Identify which cell holds the provided text, then report its (X, Y) central coordinate. 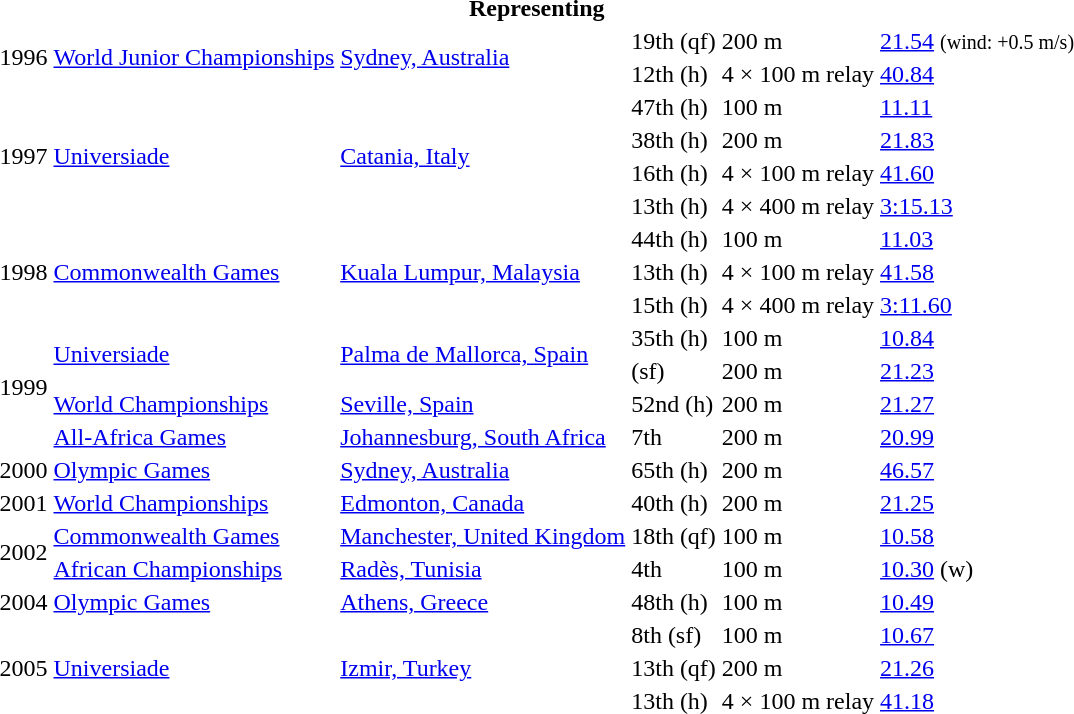
Seville, Spain (483, 404)
16th (h) (674, 173)
35th (h) (674, 338)
38th (h) (674, 140)
19th (qf) (674, 41)
7th (674, 437)
47th (h) (674, 107)
13th (qf) (674, 668)
Palma de Mallorca, Spain (483, 354)
Radès, Tunisia (483, 569)
Johannesburg, South Africa (483, 437)
12th (h) (674, 74)
40th (h) (674, 503)
Catania, Italy (483, 156)
All-Africa Games (194, 437)
15th (h) (674, 305)
(sf) (674, 371)
8th (sf) (674, 635)
44th (h) (674, 239)
Kuala Lumpur, Malaysia (483, 272)
65th (h) (674, 470)
18th (qf) (674, 536)
52nd (h) (674, 404)
African Championships (194, 569)
48th (h) (674, 602)
Athens, Greece (483, 602)
Edmonton, Canada (483, 503)
Manchester, United Kingdom (483, 536)
4th (674, 569)
World Junior Championships (194, 58)
